Extract the (x, y) coordinate from the center of the cell holding the provided text.  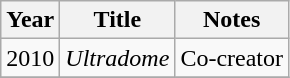
Year (30, 20)
Ultradome (118, 58)
Notes (232, 20)
Title (118, 20)
Co-creator (232, 58)
2010 (30, 58)
